Identify which cell holds the provided text, then report its [x, y] central coordinate. 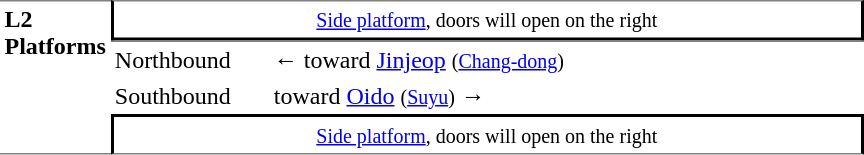
L2Platforms [55, 77]
Northbound [190, 59]
toward Oido (Suyu) → [566, 96]
← toward Jinjeop (Chang-dong) [566, 59]
Southbound [190, 96]
